Capture the cell that displays the provided text and extract its [X, Y] central coordinate. 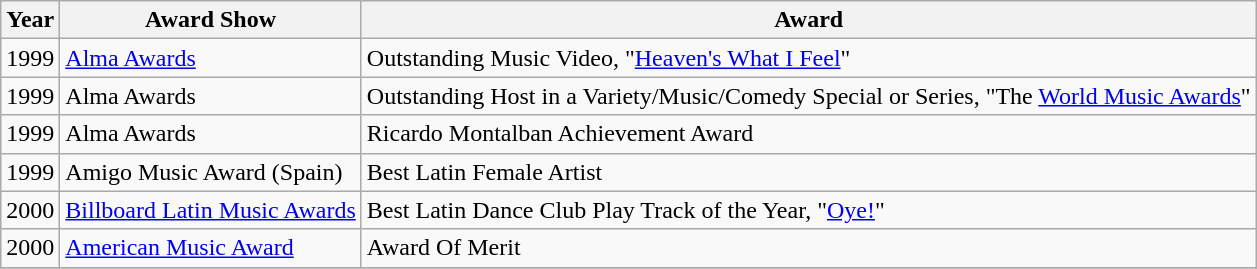
Best Latin Female Artist [808, 172]
Award Show [211, 20]
Ricardo Montalban Achievement Award [808, 134]
Outstanding Host in a Variety/Music/Comedy Special or Series, "The World Music Awards" [808, 96]
Billboard Latin Music Awards [211, 210]
Amigo Music Award (Spain) [211, 172]
Best Latin Dance Club Play Track of the Year, "Oye!" [808, 210]
Outstanding Music Video, "Heaven's What I Feel" [808, 58]
Award [808, 20]
Award Of Merit [808, 248]
Year [30, 20]
American Music Award [211, 248]
